Provide the [x, y] coordinate of the cell's center where the given text is located.  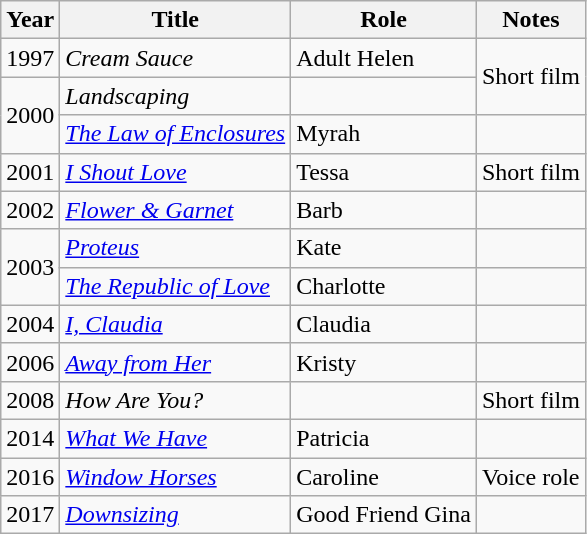
2001 [30, 172]
2016 [30, 477]
Myrah [384, 134]
2003 [30, 267]
Kristy [384, 362]
2017 [30, 515]
Caroline [384, 477]
Voice role [530, 477]
Adult Helen [384, 58]
Charlotte [384, 286]
I Shout Love [176, 172]
Claudia [384, 324]
2000 [30, 115]
2014 [30, 438]
1997 [30, 58]
Proteus [176, 248]
Away from Her [176, 362]
Notes [530, 20]
2006 [30, 362]
Title [176, 20]
Role [384, 20]
Window Horses [176, 477]
Good Friend Gina [384, 515]
The Law of Enclosures [176, 134]
I, Claudia [176, 324]
Barb [384, 210]
Downsizing [176, 515]
Landscaping [176, 96]
Tessa [384, 172]
How Are You? [176, 400]
Patricia [384, 438]
2008 [30, 400]
2002 [30, 210]
Year [30, 20]
Kate [384, 248]
Cream Sauce [176, 58]
What We Have [176, 438]
Flower & Garnet [176, 210]
The Republic of Love [176, 286]
2004 [30, 324]
